Extract the [x, y] coordinate from the center of the cell holding the provided text.  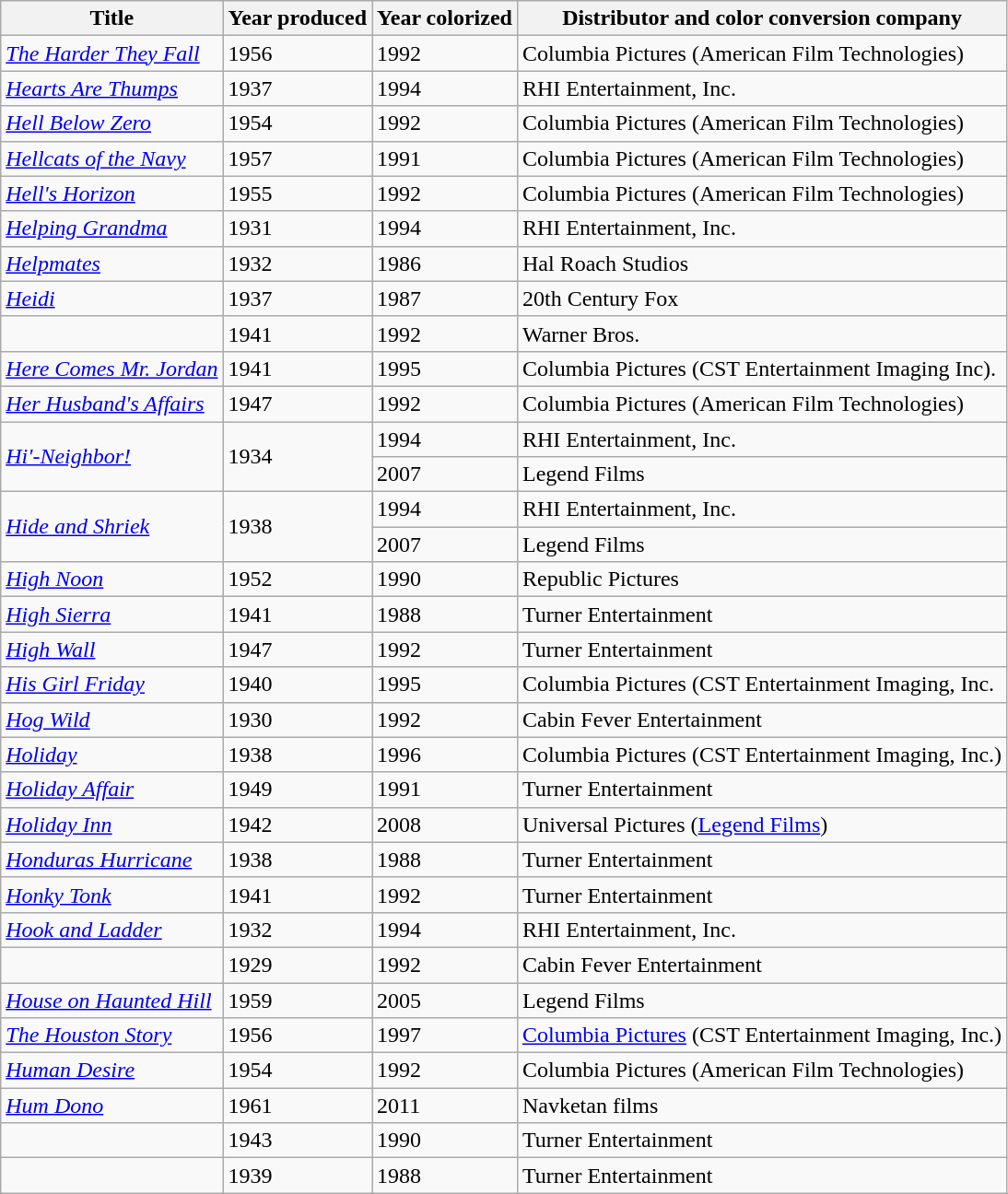
High Sierra [112, 615]
Honduras Hurricane [112, 860]
1929 [298, 965]
1957 [298, 158]
Hearts Are Thumps [112, 88]
Hum Dono [112, 1106]
1949 [298, 790]
Republic Pictures [761, 579]
2011 [445, 1106]
1986 [445, 263]
Hog Wild [112, 720]
1961 [298, 1106]
Hook and Ladder [112, 930]
High Wall [112, 650]
1940 [298, 685]
Warner Bros. [761, 334]
1943 [298, 1141]
Hellcats of the Navy [112, 158]
His Girl Friday [112, 685]
Columbia Pictures (CST Entertainment Imaging, Inc. [761, 685]
Here Comes Mr. Jordan [112, 369]
Heidi [112, 298]
Year colorized [445, 18]
Title [112, 18]
Holiday Inn [112, 825]
1939 [298, 1176]
Holiday [112, 755]
Columbia Pictures (CST Entertainment Imaging Inc). [761, 369]
The Houston Story [112, 1036]
2005 [445, 1000]
Navketan films [761, 1106]
Hi'-Neighbor! [112, 457]
Universal Pictures (Legend Films) [761, 825]
Her Husband's Affairs [112, 404]
20th Century Fox [761, 298]
1955 [298, 193]
1987 [445, 298]
Distributor and color conversion company [761, 18]
Helpmates [112, 263]
Human Desire [112, 1071]
1934 [298, 457]
Hal Roach Studios [761, 263]
1931 [298, 228]
Honky Tonk [112, 895]
Hide and Shriek [112, 527]
Holiday Affair [112, 790]
High Noon [112, 579]
The Harder They Fall [112, 53]
Hell Below Zero [112, 123]
1997 [445, 1036]
Year produced [298, 18]
1996 [445, 755]
House on Haunted Hill [112, 1000]
Hell's Horizon [112, 193]
2008 [445, 825]
1959 [298, 1000]
1930 [298, 720]
1952 [298, 579]
1942 [298, 825]
Helping Grandma [112, 228]
